Locate the cell with the specified text and output its [x, y] center coordinate. 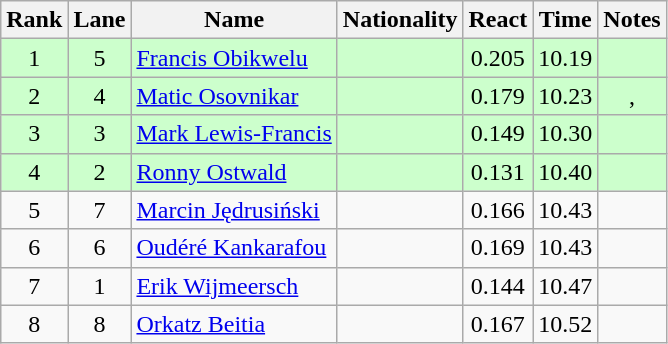
React [498, 20]
Rank [34, 20]
0.166 [498, 210]
Ronny Ostwald [234, 172]
10.23 [566, 96]
Nationality [400, 20]
0.149 [498, 134]
10.40 [566, 172]
10.47 [566, 286]
Lane [100, 20]
10.30 [566, 134]
Erik Wijmeersch [234, 286]
10.19 [566, 58]
0.169 [498, 248]
Notes [632, 20]
0.131 [498, 172]
Oudéré Kankarafou [234, 248]
, [632, 96]
0.167 [498, 324]
Marcin Jędrusiński [234, 210]
Time [566, 20]
Mark Lewis-Francis [234, 134]
Matic Osovnikar [234, 96]
Francis Obikwelu [234, 58]
Name [234, 20]
Orkatz Beitia [234, 324]
0.205 [498, 58]
0.144 [498, 286]
10.52 [566, 324]
0.179 [498, 96]
